Scan for the cell matching the given text and deliver its [X, Y] coordinate at center. 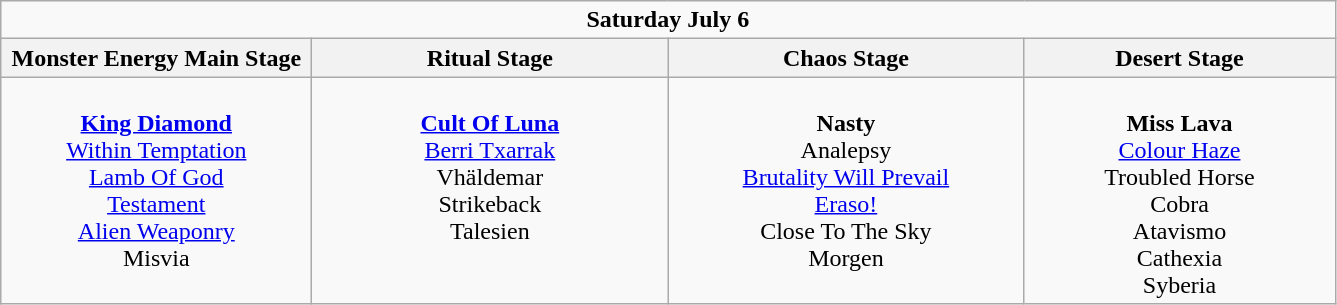
Cult Of Luna Berri Txarrak Vhäldemar Strikeback Talesien [490, 190]
Chaos Stage [846, 58]
Ritual Stage [490, 58]
King Diamond Within Temptation Lamb Of God Testament Alien Weaponry Misvia [156, 190]
Desert Stage [1180, 58]
Saturday July 6 [668, 20]
Miss Lava Colour Haze Troubled Horse Cobra Atavismo Cathexia Syberia [1180, 190]
Nasty Analepsy Brutality Will Prevail Eraso! Close To The Sky Morgen [846, 190]
Monster Energy Main Stage [156, 58]
